Locate the cell with the specified text and output its [x, y] center coordinate. 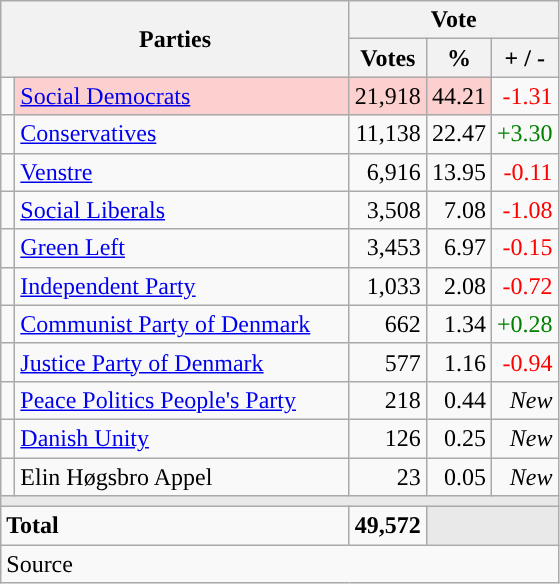
Parties [176, 39]
+0.28 [524, 324]
6.97 [458, 248]
Danish Unity [182, 438]
Green Left [182, 248]
0.05 [458, 477]
7.08 [458, 210]
Social Liberals [182, 210]
6,916 [388, 172]
49,572 [388, 526]
Elin Høgsbro Appel [182, 477]
0.44 [458, 400]
Votes [388, 58]
Venstre [182, 172]
Communist Party of Denmark [182, 324]
-0.72 [524, 286]
2.08 [458, 286]
44.21 [458, 96]
Vote [454, 20]
662 [388, 324]
Source [280, 564]
22.47 [458, 134]
11,138 [388, 134]
577 [388, 362]
23 [388, 477]
-0.94 [524, 362]
126 [388, 438]
-0.11 [524, 172]
Independent Party [182, 286]
21,918 [388, 96]
Social Democrats [182, 96]
% [458, 58]
3,508 [388, 210]
3,453 [388, 248]
-0.15 [524, 248]
1.16 [458, 362]
0.25 [458, 438]
Justice Party of Denmark [182, 362]
13.95 [458, 172]
+3.30 [524, 134]
1,033 [388, 286]
Conservatives [182, 134]
+ / - [524, 58]
Peace Politics People's Party [182, 400]
1.34 [458, 324]
218 [388, 400]
Total [176, 526]
-1.08 [524, 210]
-1.31 [524, 96]
